Locate the cell with the specified text and output its (x, y) center coordinate. 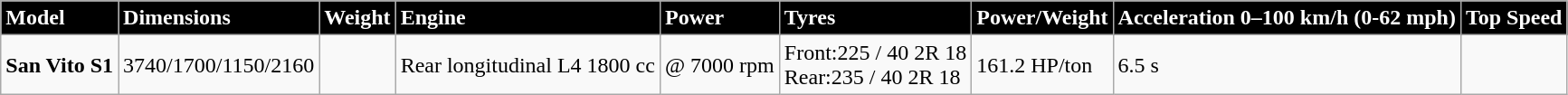
Engine (527, 18)
Model (60, 18)
Front:225 / 40 2R 18 Rear:235 / 40 2R 18 (875, 65)
Power/Weight (1042, 18)
Power (719, 18)
Dimensions (219, 18)
Acceleration 0–100 km/h (0-62 mph) (1287, 18)
San Vito S1 (60, 65)
3740/1700/1150/2160 (219, 65)
6.5 s (1287, 65)
Tyres (875, 18)
@ 7000 rpm (719, 65)
Weight (357, 18)
Top Speed (1514, 18)
Rear longitudinal L4 1800 cc (527, 65)
161.2 HP/ton (1042, 65)
